Extract the [X, Y] coordinate from the center of the cell holding the provided text.  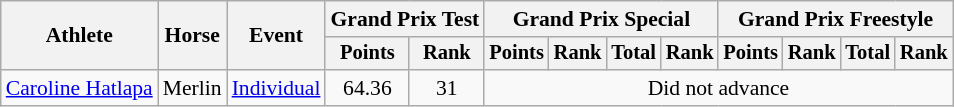
Horse [192, 36]
Athlete [80, 36]
Did not advance [718, 88]
64.36 [367, 88]
Grand Prix Special [601, 19]
Individual [276, 88]
Event [276, 36]
Grand Prix Test [404, 19]
Merlin [192, 88]
Caroline Hatlapa [80, 88]
Grand Prix Freestyle [835, 19]
31 [446, 88]
